For the text-containing cell, return its midpoint in [X, Y] coordinate format. 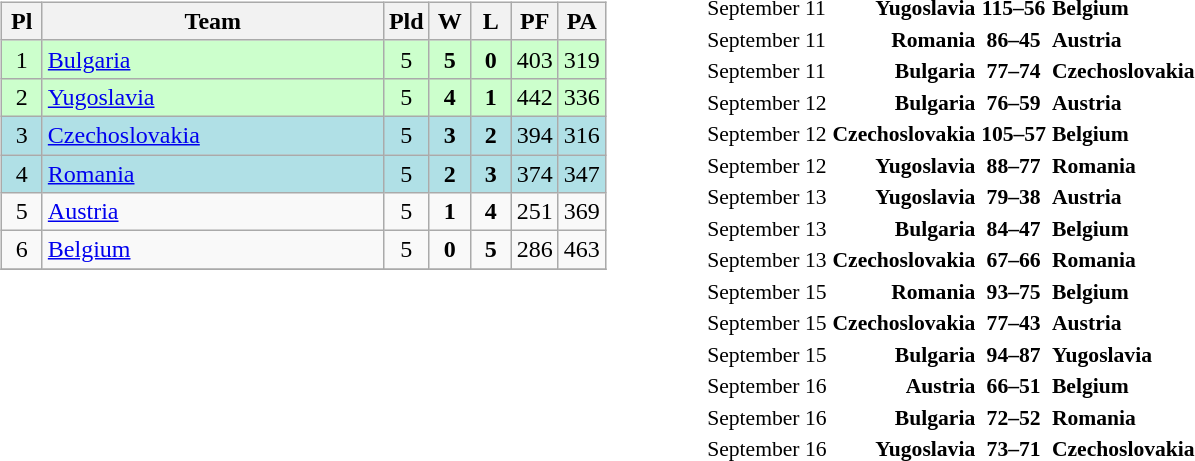
77–74 [1014, 71]
W [450, 21]
403 [534, 59]
Pld [406, 21]
Team [212, 21]
105–57 [1014, 134]
319 [582, 59]
94–87 [1014, 354]
442 [534, 97]
PF [534, 21]
Belgium [212, 250]
463 [582, 250]
L [490, 21]
336 [582, 97]
67–66 [1014, 260]
79–38 [1014, 197]
93–75 [1014, 291]
PA [582, 21]
286 [534, 250]
347 [582, 173]
76–59 [1014, 102]
Pl [22, 21]
251 [534, 212]
394 [534, 135]
316 [582, 135]
66–51 [1014, 386]
77–43 [1014, 323]
72–52 [1014, 417]
6 [22, 250]
369 [582, 212]
84–47 [1014, 228]
88–77 [1014, 165]
374 [534, 173]
86–45 [1014, 39]
